Return [x, y] of the center of cell containing provided text 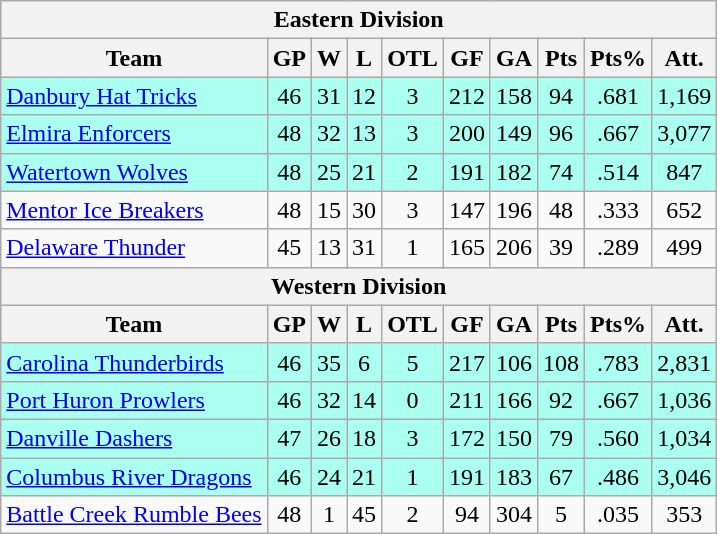
15 [328, 210]
165 [466, 248]
.783 [618, 362]
3,077 [684, 134]
Columbus River Dragons [134, 477]
18 [364, 438]
212 [466, 96]
.486 [618, 477]
92 [560, 400]
12 [364, 96]
Watertown Wolves [134, 172]
74 [560, 172]
1,034 [684, 438]
47 [289, 438]
Carolina Thunderbirds [134, 362]
Danville Dashers [134, 438]
Battle Creek Rumble Bees [134, 515]
26 [328, 438]
Mentor Ice Breakers [134, 210]
14 [364, 400]
6 [364, 362]
353 [684, 515]
149 [514, 134]
166 [514, 400]
183 [514, 477]
Delaware Thunder [134, 248]
1,169 [684, 96]
67 [560, 477]
Danbury Hat Tricks [134, 96]
499 [684, 248]
Elmira Enforcers [134, 134]
0 [413, 400]
Port Huron Prowlers [134, 400]
172 [466, 438]
.333 [618, 210]
79 [560, 438]
25 [328, 172]
Eastern Division [359, 20]
196 [514, 210]
2,831 [684, 362]
1,036 [684, 400]
.035 [618, 515]
206 [514, 248]
182 [514, 172]
217 [466, 362]
96 [560, 134]
158 [514, 96]
30 [364, 210]
652 [684, 210]
150 [514, 438]
Western Division [359, 286]
39 [560, 248]
35 [328, 362]
211 [466, 400]
847 [684, 172]
108 [560, 362]
200 [466, 134]
.514 [618, 172]
24 [328, 477]
106 [514, 362]
.681 [618, 96]
304 [514, 515]
.289 [618, 248]
.560 [618, 438]
3,046 [684, 477]
147 [466, 210]
